Identify which cell holds the provided text, then report its (x, y) central coordinate. 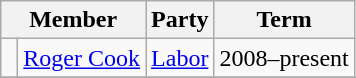
Roger Cook (82, 58)
2008–present (284, 58)
Party (180, 20)
Term (284, 20)
Labor (180, 58)
Member (74, 20)
